From the cell containing the given text, extract its center point as (x, y) coordinate. 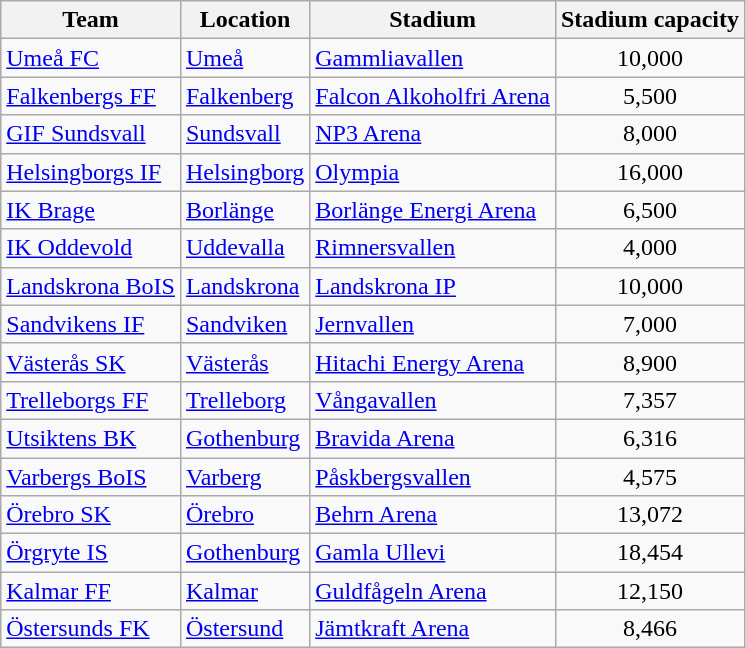
NP3 Arena (433, 134)
Guldfågeln Arena (433, 591)
6,316 (650, 438)
Örgryte IS (91, 553)
Trelleborgs FF (91, 400)
Gammliavallen (433, 58)
Påskbergsvallen (433, 477)
Landskrona IP (433, 286)
Borlänge (244, 210)
IK Oddevold (91, 248)
Landskrona (244, 286)
Jernvallen (433, 324)
Stadium capacity (650, 20)
Falcon Alkoholfri Arena (433, 96)
Borlänge Energi Arena (433, 210)
16,000 (650, 172)
4,000 (650, 248)
GIF Sundsvall (91, 134)
Umeå (244, 58)
8,466 (650, 629)
6,500 (650, 210)
Kalmar FF (91, 591)
Falkenbergs FF (91, 96)
Hitachi Energy Arena (433, 362)
Utsiktens BK (91, 438)
Örebro SK (91, 515)
8,000 (650, 134)
Landskrona BoIS (91, 286)
IK Brage (91, 210)
Bravida Arena (433, 438)
Sandviken (244, 324)
Team (91, 20)
Rimnersvallen (433, 248)
Östersunds FK (91, 629)
18,454 (650, 553)
Örebro (244, 515)
Falkenberg (244, 96)
Location (244, 20)
Varberg (244, 477)
Jämtkraft Arena (433, 629)
Östersund (244, 629)
Sundsvall (244, 134)
Trelleborg (244, 400)
12,150 (650, 591)
Uddevalla (244, 248)
5,500 (650, 96)
Kalmar (244, 591)
Vångavallen (433, 400)
7,000 (650, 324)
Umeå FC (91, 58)
Behrn Arena (433, 515)
Stadium (433, 20)
Västerås SK (91, 362)
Varbergs BoIS (91, 477)
4,575 (650, 477)
Sandvikens IF (91, 324)
13,072 (650, 515)
Olympia (433, 172)
Västerås (244, 362)
7,357 (650, 400)
Gamla Ullevi (433, 553)
Helsingborgs IF (91, 172)
8,900 (650, 362)
Helsingborg (244, 172)
